Pinpoint the cell where the given text exists, returning its [X, Y] midpoint coordinate. 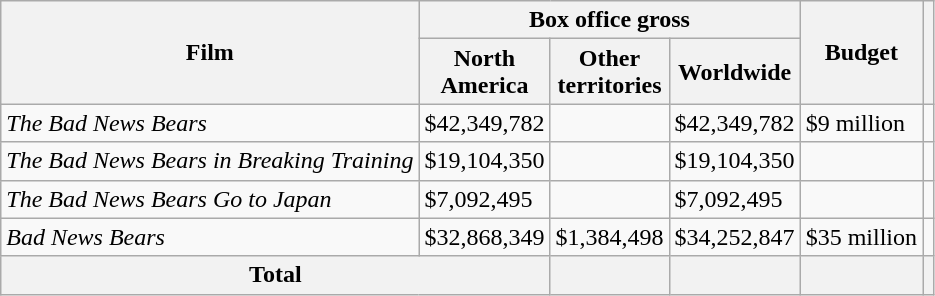
Budget [861, 52]
North America [484, 72]
$32,868,349 [484, 237]
$34,252,847 [734, 237]
Box office gross [610, 20]
The Bad News Bears in Breaking Training [210, 161]
Total [276, 275]
Film [210, 52]
Bad News Bears [210, 237]
The Bad News Bears Go to Japan [210, 199]
The Bad News Bears [210, 123]
$9 million [861, 123]
Other territories [610, 72]
$1,384,498 [610, 237]
Worldwide [734, 72]
$35 million [861, 237]
